Determine the [X, Y] coordinate at the center of the cell enclosing the given text.  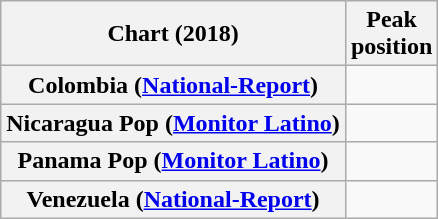
Nicaragua Pop (Monitor Latino) [174, 123]
Peakposition [391, 34]
Colombia (National-Report) [174, 85]
Venezuela (National-Report) [174, 199]
Chart (2018) [174, 34]
Panama Pop (Monitor Latino) [174, 161]
